Find where the given text appears and provide that cell's center as (X, Y) coordinate. 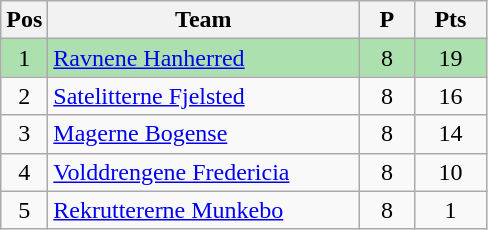
Rekruttererne Munkebo (204, 210)
3 (24, 134)
Pos (24, 20)
Volddrengene Fredericia (204, 172)
Ravnene Hanherred (204, 58)
19 (450, 58)
P (387, 20)
10 (450, 172)
2 (24, 96)
16 (450, 96)
4 (24, 172)
5 (24, 210)
Team (204, 20)
Satelitterne Fjelsted (204, 96)
Magerne Bogense (204, 134)
Pts (450, 20)
14 (450, 134)
